From the cell containing the given text, extract its center point as (X, Y) coordinate. 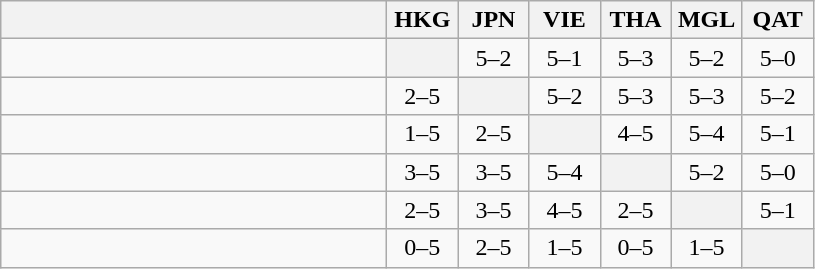
JPN (494, 20)
MGL (706, 20)
VIE (564, 20)
QAT (778, 20)
THA (636, 20)
HKG (422, 20)
